For the text-containing cell, return its midpoint in [x, y] coordinate format. 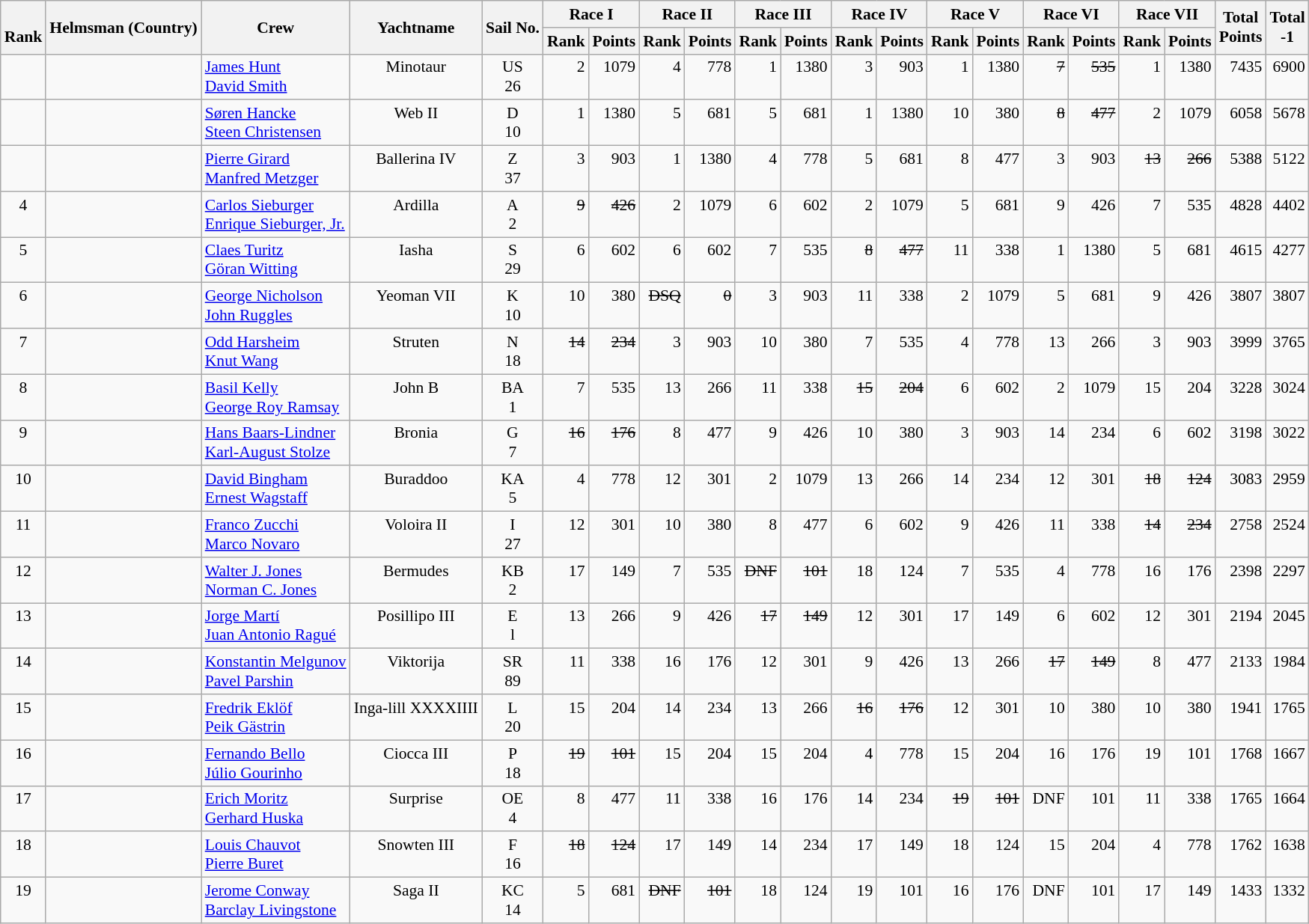
G7 [513, 443]
Erich Moritz Gerhard Huska [275, 808]
SR89 [513, 672]
Claes Turitz Göran Witting [275, 260]
Race IV [879, 14]
Fernando Bello Júlio Gourinho [275, 763]
1664 [1287, 808]
6058 [1241, 123]
6900 [1287, 76]
1332 [1287, 901]
Franco Zucchi Marco Novaro [275, 534]
George Nicholson John Ruggles [275, 305]
1941 [1241, 717]
1433 [1241, 901]
3024 [1287, 397]
KA5 [513, 489]
1667 [1287, 763]
4402 [1287, 214]
Z37 [513, 169]
S29 [513, 260]
Voloira II [416, 534]
2297 [1287, 581]
Snowten III [416, 854]
El [513, 625]
Ardilla [416, 214]
Web II [416, 123]
Hans Baars-Lindner Karl-August Stolze [275, 443]
David Bingham Ernest Wagstaff [275, 489]
Race VI [1071, 14]
K10 [513, 305]
Race V [975, 14]
Pierre Girard Manfred Metzger [275, 169]
Basil Kelly George Roy Ramsay [275, 397]
2194 [1241, 625]
Surprise [416, 808]
Race VII [1167, 14]
Minotaur [416, 76]
2398 [1241, 581]
KB2 [513, 581]
Helmsman (Country) [123, 27]
3083 [1241, 489]
OE4 [513, 808]
Buraddoo [416, 489]
Walter J. Jones Norman C. Jones [275, 581]
Jerome Conway Barclay Livingstone [275, 901]
Jorge Martí Juan Antonio Ragué [275, 625]
5678 [1287, 123]
5122 [1287, 169]
4828 [1241, 214]
3999 [1241, 352]
Total Points [1241, 27]
Odd Harsheim Knut Wang [275, 352]
2524 [1287, 534]
1762 [1241, 854]
2133 [1241, 672]
3765 [1287, 352]
4615 [1241, 260]
Søren Hancke Steen Christensen [275, 123]
Total-1 [1287, 27]
Inga-lill XXXXIIII [416, 717]
Carlos Sieburger Enrique Sieburger, Jr. [275, 214]
5388 [1241, 169]
Race III [783, 14]
BA1 [513, 397]
2045 [1287, 625]
Bermudes [416, 581]
KC14 [513, 901]
Race II [687, 14]
A2 [513, 214]
Race I [591, 14]
3198 [1241, 443]
3228 [1241, 397]
Ciocca III [416, 763]
I27 [513, 534]
P18 [513, 763]
3022 [1287, 443]
F16 [513, 854]
4277 [1287, 260]
1638 [1287, 854]
Saga II [416, 901]
Yeoman VII [416, 305]
Posillipo III [416, 625]
Bronia [416, 443]
7435 [1241, 76]
1984 [1287, 672]
1768 [1241, 763]
DSQ [662, 305]
D10 [513, 123]
N18 [513, 352]
Viktorija [416, 672]
James Hunt David Smith [275, 76]
0 [710, 305]
Yachtname [416, 27]
Ballerina IV [416, 169]
Fredrik Eklöf Peik Gästrin [275, 717]
Iasha [416, 260]
Louis Chauvot Pierre Buret [275, 854]
Struten [416, 352]
John B [416, 397]
2758 [1241, 534]
Konstantin Melgunov Pavel Parshin [275, 672]
US26 [513, 76]
Crew [275, 27]
Sail No. [513, 27]
L20 [513, 717]
2959 [1287, 489]
